Identify which cell holds the provided text, then report its (x, y) central coordinate. 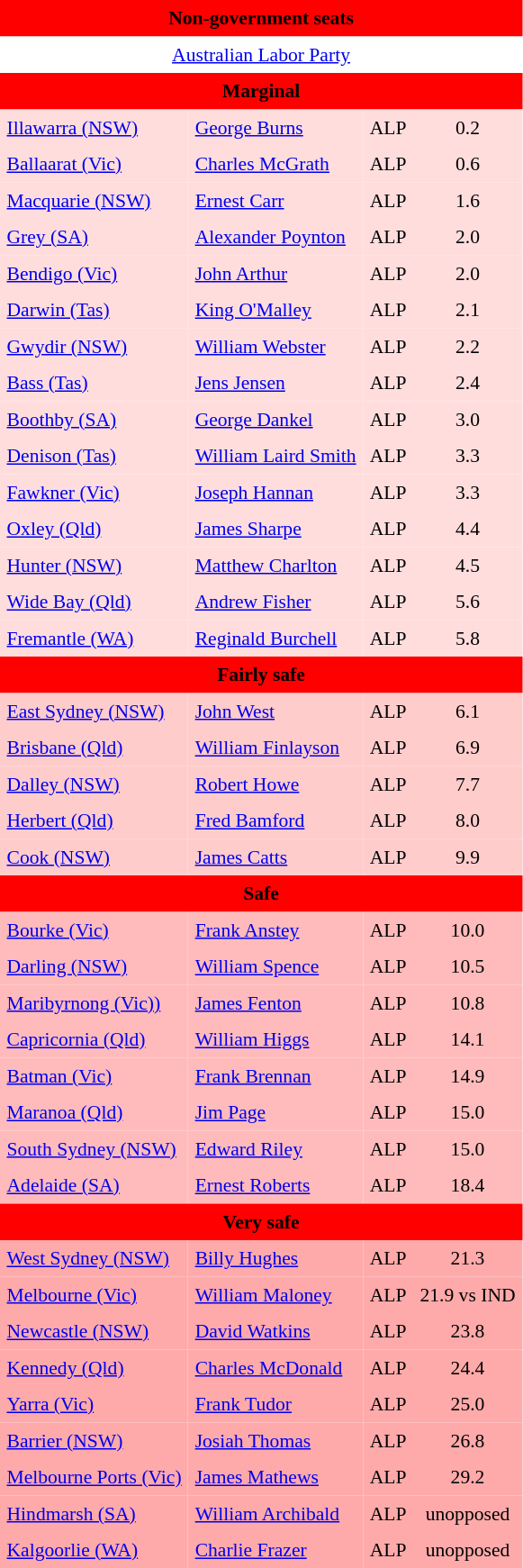
10.0 (468, 929)
Charlie Frazer (275, 1550)
Fred Bamford (275, 820)
George Dankel (275, 419)
Australian Labor Party (261, 54)
James Fenton (275, 1002)
5.6 (468, 602)
Cook (NSW) (94, 857)
8.0 (468, 820)
Charles McGrath (275, 164)
South Sydney (NSW) (94, 1148)
1.6 (468, 200)
Dalley (NSW) (94, 784)
Darwin (Tas) (94, 310)
29.2 (468, 1477)
Wide Bay (Qld) (94, 602)
Matthew Charlton (275, 565)
William Spence (275, 966)
Andrew Fisher (275, 602)
4.4 (468, 529)
7.7 (468, 784)
Denison (Tas) (94, 456)
25.0 (468, 1404)
Alexander Poynton (275, 237)
Bendigo (Vic) (94, 273)
0.6 (468, 164)
Fremantle (WA) (94, 638)
2.2 (468, 346)
Joseph Hannan (275, 492)
Batman (Vic) (94, 1075)
John West (275, 711)
David Watkins (275, 1331)
King O'Malley (275, 310)
Gwydir (NSW) (94, 346)
23.8 (468, 1331)
Capricornia (Qld) (94, 1039)
24.4 (468, 1367)
James Mathews (275, 1477)
Kennedy (Qld) (94, 1367)
0.2 (468, 127)
Darling (NSW) (94, 966)
George Burns (275, 127)
Yarra (Vic) (94, 1404)
Melbourne Ports (Vic) (94, 1477)
Ernest Carr (275, 200)
Billy Hughes (275, 1258)
Macquarie (NSW) (94, 200)
Josiah Thomas (275, 1440)
2.1 (468, 310)
Bourke (Vic) (94, 929)
Oxley (Qld) (94, 529)
Jim Page (275, 1112)
John Arthur (275, 273)
William Finlayson (275, 748)
Reginald Burchell (275, 638)
Hunter (NSW) (94, 565)
Non-government seats (261, 18)
Barrier (NSW) (94, 1440)
21.3 (468, 1258)
Ernest Roberts (275, 1185)
William Webster (275, 346)
Jens Jensen (275, 383)
3.0 (468, 419)
10.5 (468, 966)
Marginal (261, 91)
Frank Brennan (275, 1075)
Kalgoorlie (WA) (94, 1550)
14.9 (468, 1075)
Fairly safe (261, 675)
Adelaide (SA) (94, 1185)
Frank Tudor (275, 1404)
5.8 (468, 638)
26.8 (468, 1440)
14.1 (468, 1039)
Melbourne (Vic) (94, 1294)
James Catts (275, 857)
Robert Howe (275, 784)
Charles McDonald (275, 1367)
2.4 (468, 383)
James Sharpe (275, 529)
18.4 (468, 1185)
East Sydney (NSW) (94, 711)
Frank Anstey (275, 929)
William Maloney (275, 1294)
Brisbane (Qld) (94, 748)
21.9 vs IND (468, 1294)
4.5 (468, 565)
6.9 (468, 748)
Edward Riley (275, 1148)
Hindmarsh (SA) (94, 1513)
9.9 (468, 857)
West Sydney (NSW) (94, 1258)
Bass (Tas) (94, 383)
Ballaarat (Vic) (94, 164)
Safe (261, 893)
6.1 (468, 711)
Grey (SA) (94, 237)
Very safe (261, 1221)
Maranoa (Qld) (94, 1112)
10.8 (468, 1002)
Maribyrnong (Vic)) (94, 1002)
Boothby (SA) (94, 419)
William Higgs (275, 1039)
Fawkner (Vic) (94, 492)
William Laird Smith (275, 456)
Newcastle (NSW) (94, 1331)
William Archibald (275, 1513)
Illawarra (NSW) (94, 127)
Herbert (Qld) (94, 820)
